From the cell containing the given text, extract its center point as [X, Y] coordinate. 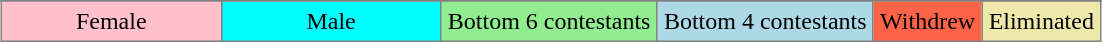
Eliminated [1042, 21]
Bottom 4 contestants [765, 21]
Female [111, 21]
Bottom 6 contestants [549, 21]
Withdrew [928, 21]
Male [331, 21]
